Identify which cell holds the provided text, then report its [x, y] central coordinate. 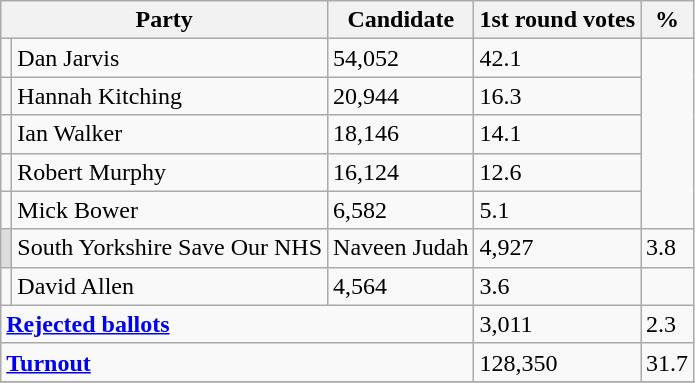
42.1 [558, 58]
3.6 [558, 286]
Hannah Kitching [170, 96]
Dan Jarvis [170, 58]
128,350 [558, 362]
54,052 [401, 58]
20,944 [401, 96]
Turnout [238, 362]
12.6 [558, 172]
16.3 [558, 96]
3.8 [668, 248]
6,582 [401, 210]
31.7 [668, 362]
Party [164, 20]
4,564 [401, 286]
Naveen Judah [401, 248]
Candidate [401, 20]
Robert Murphy [170, 172]
14.1 [558, 134]
18,146 [401, 134]
South Yorkshire Save Our NHS [170, 248]
4,927 [558, 248]
16,124 [401, 172]
Mick Bower [170, 210]
3,011 [558, 324]
2.3 [668, 324]
Rejected ballots [238, 324]
5.1 [558, 210]
% [668, 20]
Ian Walker [170, 134]
David Allen [170, 286]
1st round votes [558, 20]
